For the text-containing cell, return its midpoint in (X, Y) coordinate format. 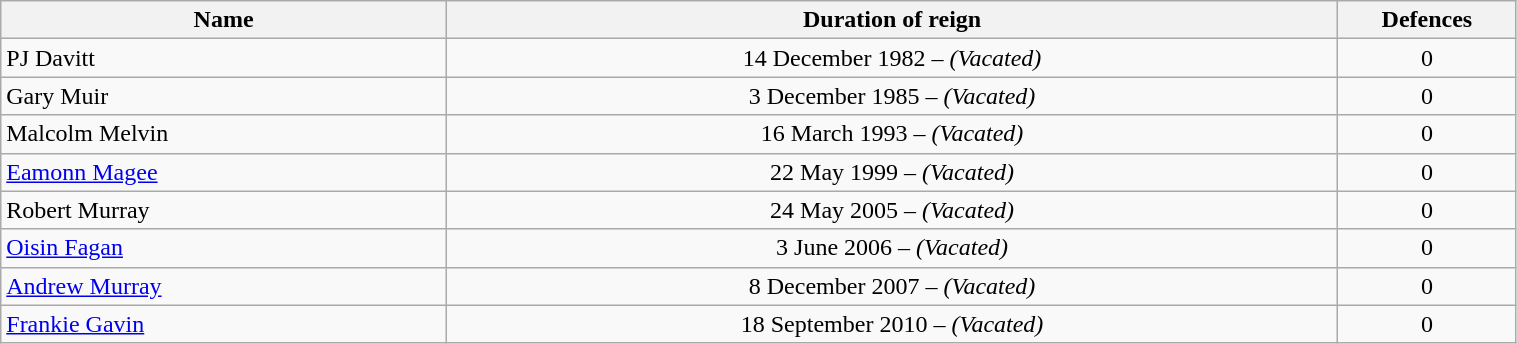
Frankie Gavin (224, 324)
24 May 2005 – (Vacated) (892, 210)
Andrew Murray (224, 286)
Defences (1427, 20)
Duration of reign (892, 20)
Malcolm Melvin (224, 134)
Name (224, 20)
Robert Murray (224, 210)
Gary Muir (224, 96)
16 March 1993 – (Vacated) (892, 134)
3 June 2006 – (Vacated) (892, 248)
22 May 1999 – (Vacated) (892, 172)
8 December 2007 – (Vacated) (892, 286)
Eamonn Magee (224, 172)
PJ Davitt (224, 58)
3 December 1985 – (Vacated) (892, 96)
14 December 1982 – (Vacated) (892, 58)
Oisin Fagan (224, 248)
18 September 2010 – (Vacated) (892, 324)
